Extract the (x, y) coordinate from the center of the cell holding the provided text.  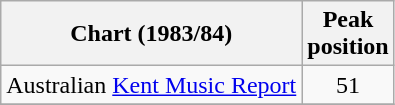
Australian Kent Music Report (152, 85)
Peakposition (348, 34)
51 (348, 85)
Chart (1983/84) (152, 34)
